For the text-containing cell, return its midpoint in (x, y) coordinate format. 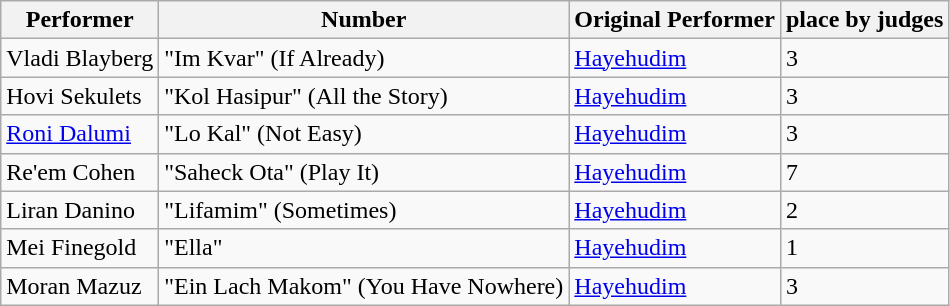
Hovi Sekulets (80, 96)
7 (864, 172)
Moran Mazuz (80, 286)
"Ein Lach Makom" (You Have Nowhere) (364, 286)
Liran Danino (80, 210)
Vladi Blayberg (80, 58)
place by judges (864, 20)
"Ella" (364, 248)
"Lifamim" (Sometimes) (364, 210)
1 (864, 248)
Performer (80, 20)
Original Performer (675, 20)
Roni Dalumi (80, 134)
2 (864, 210)
"Saheck Ota" (Play It) (364, 172)
"Kol Hasipur" (All the Story) (364, 96)
"Im Kvar" (If Already) (364, 58)
Mei Finegold (80, 248)
Number (364, 20)
"Lo Kal" (Not Easy) (364, 134)
Re'em Cohen (80, 172)
